Locate the cell with the specified text and output its [X, Y] center coordinate. 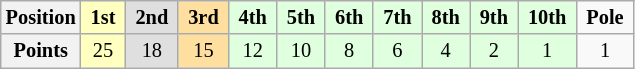
10 [301, 51]
2nd [152, 17]
3rd [203, 17]
5th [301, 17]
Pole [604, 17]
10th [547, 17]
Points [41, 51]
1st [104, 17]
9th [494, 17]
18 [152, 51]
15 [203, 51]
25 [104, 51]
7th [397, 17]
12 [253, 51]
8 [349, 51]
4th [253, 17]
4 [446, 51]
6 [397, 51]
Position [41, 17]
8th [446, 17]
2 [494, 51]
6th [349, 17]
